For the text-containing cell, return its midpoint in [x, y] coordinate format. 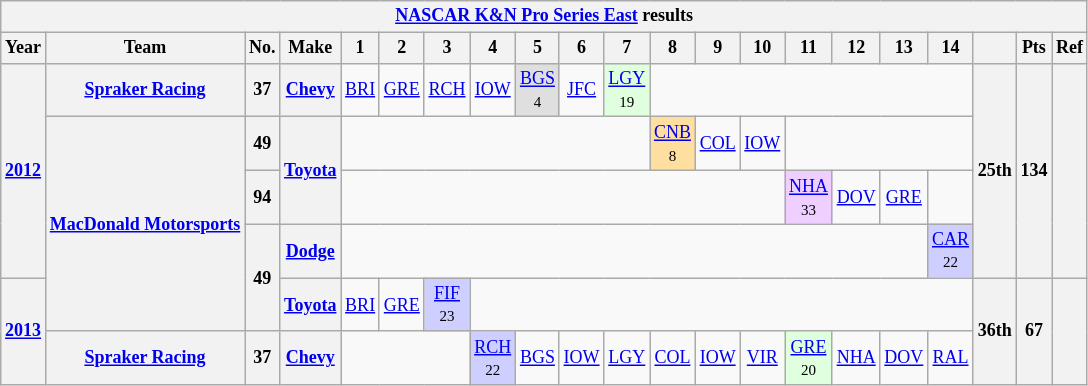
NHA [856, 358]
Ref [1070, 48]
2013 [24, 332]
9 [718, 48]
2 [402, 48]
LGY [627, 358]
JFC [582, 90]
134 [1034, 170]
36th [994, 332]
Year [24, 48]
BGS4 [538, 90]
12 [856, 48]
CNB8 [673, 144]
1 [360, 48]
NHA33 [809, 197]
94 [262, 197]
5 [538, 48]
3 [447, 48]
NASCAR K&N Pro Series East results [544, 16]
14 [951, 48]
No. [262, 48]
LGY19 [627, 90]
BGS [538, 358]
25th [994, 170]
RCH22 [493, 358]
Team [144, 48]
4 [493, 48]
RAL [951, 358]
Dodge [310, 251]
67 [1034, 332]
MacDonald Motorsports [144, 224]
GRE20 [809, 358]
VIR [762, 358]
2012 [24, 170]
8 [673, 48]
Pts [1034, 48]
6 [582, 48]
Make [310, 48]
FIF23 [447, 305]
13 [904, 48]
11 [809, 48]
7 [627, 48]
RCH [447, 90]
10 [762, 48]
CAR22 [951, 251]
